Locate the cell with the specified text and output its [x, y] center coordinate. 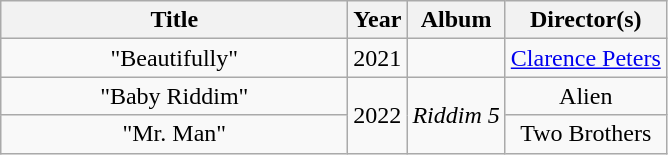
Clarence Peters [586, 58]
Director(s) [586, 20]
2022 [378, 115]
Two Brothers [586, 134]
Alien [586, 96]
"Baby Riddim" [174, 96]
"Mr. Man" [174, 134]
Riddim 5 [456, 115]
Year [378, 20]
"Beautifully" [174, 58]
2021 [378, 58]
Title [174, 20]
Album [456, 20]
